Output the [x, y] coordinate of the center of the cell containing the given text.  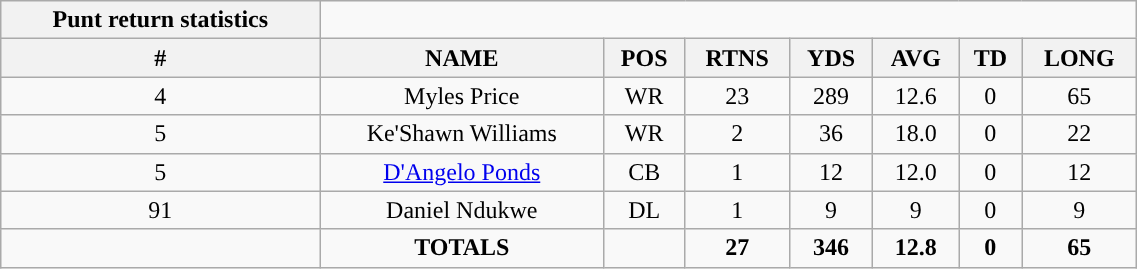
POS [644, 58]
289 [830, 96]
D'Angelo Ponds [462, 172]
Daniel Ndukwe [462, 210]
12.0 [916, 172]
2 [738, 134]
DL [644, 210]
AVG [916, 58]
CB [644, 172]
91 [160, 210]
Punt return statistics [160, 20]
36 [830, 134]
LONG [1080, 58]
TOTALS [462, 248]
Ke'Shawn Williams [462, 134]
4 [160, 96]
22 [1080, 134]
RTNS [738, 58]
346 [830, 248]
18.0 [916, 134]
23 [738, 96]
NAME [462, 58]
12.8 [916, 248]
YDS [830, 58]
TD [990, 58]
Myles Price [462, 96]
# [160, 58]
27 [738, 248]
12.6 [916, 96]
